Identify which cell holds the provided text, then report its (x, y) central coordinate. 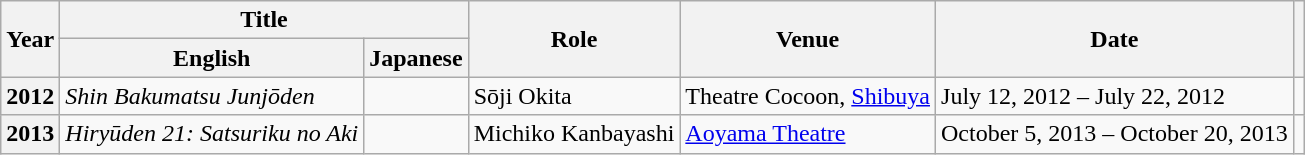
October 5, 2013 – October 20, 2013 (1115, 134)
2012 (30, 96)
Aoyama Theatre (808, 134)
Date (1115, 39)
Theatre Cocoon, Shibuya (808, 96)
Japanese (416, 58)
Michiko Kanbayashi (574, 134)
Hiryūden 21: Satsuriku no Aki (212, 134)
Sōji Okita (574, 96)
Year (30, 39)
July 12, 2012 – July 22, 2012 (1115, 96)
2013 (30, 134)
English (212, 58)
Role (574, 39)
Venue (808, 39)
Title (264, 20)
Shin Bakumatsu Junjōden (212, 96)
